Determine the (x, y) coordinate at the center of the cell enclosing the given text.  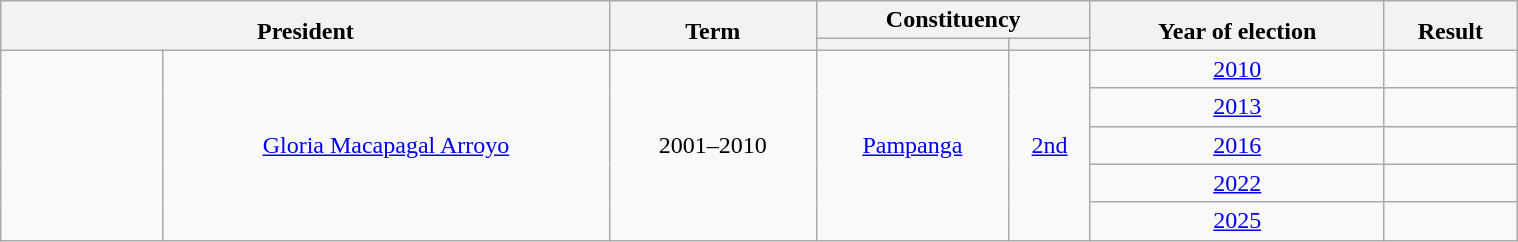
2nd (1050, 145)
2016 (1237, 145)
2022 (1237, 183)
Gloria Macapagal Arroyo (386, 145)
Year of election (1237, 26)
2010 (1237, 69)
2025 (1237, 221)
Constituency (953, 20)
President (305, 26)
Term (712, 26)
2001–2010 (712, 145)
Result (1450, 26)
2013 (1237, 107)
Pampanga (912, 145)
